Find where the given text appears and provide that cell's center as (x, y) coordinate. 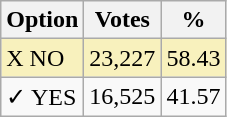
X NO (42, 58)
Votes (122, 20)
41.57 (194, 97)
% (194, 20)
16,525 (122, 97)
✓ YES (42, 97)
Option (42, 20)
23,227 (122, 58)
58.43 (194, 58)
